Identify which cell holds the provided text, then report its (x, y) central coordinate. 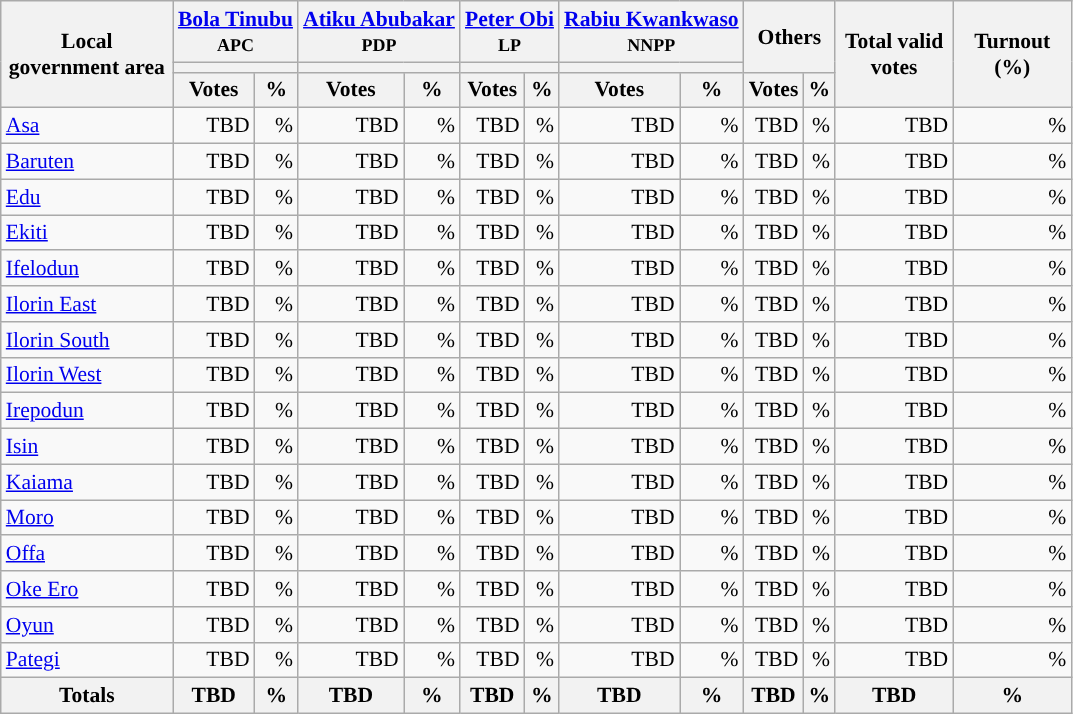
Local government area (87, 54)
Edu (87, 197)
Bola TinubuAPC (236, 32)
Peter ObiLP (510, 32)
Ilorin West (87, 375)
Oyun (87, 625)
Atiku AbubakarPDP (379, 32)
Isin (87, 447)
Oke Ero (87, 589)
Ilorin South (87, 340)
Others (790, 36)
Baruten (87, 162)
Ekiti (87, 233)
Kaiama (87, 482)
Pategi (87, 660)
Offa (87, 554)
Moro (87, 518)
Total valid votes (894, 54)
Irepodun (87, 411)
Ifelodun (87, 269)
Rabiu KwankwasoNNPP (652, 32)
Turnout (%) (1012, 54)
Totals (87, 696)
Asa (87, 126)
Ilorin East (87, 304)
